Return the (X, Y) coordinate for the center point of the cell that contains the specified text.  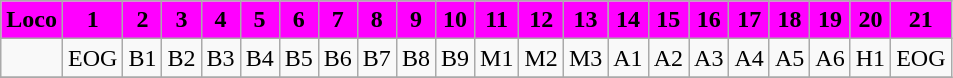
B2 (182, 58)
12 (541, 20)
5 (260, 20)
B8 (416, 58)
2 (142, 20)
17 (749, 20)
9 (416, 20)
A3 (709, 58)
8 (376, 20)
B9 (454, 58)
13 (585, 20)
7 (338, 20)
B4 (260, 58)
M3 (585, 58)
M2 (541, 58)
A5 (789, 58)
B3 (220, 58)
B7 (376, 58)
H1 (870, 58)
18 (789, 20)
B6 (338, 58)
14 (628, 20)
Loco (32, 20)
B1 (142, 58)
16 (709, 20)
11 (497, 20)
A4 (749, 58)
3 (182, 20)
A1 (628, 58)
B5 (298, 58)
15 (668, 20)
A2 (668, 58)
M1 (497, 58)
6 (298, 20)
21 (921, 20)
10 (454, 20)
1 (92, 20)
4 (220, 20)
20 (870, 20)
A6 (830, 58)
19 (830, 20)
